Determine the [x, y] coordinate at the center of the cell enclosing the given text.  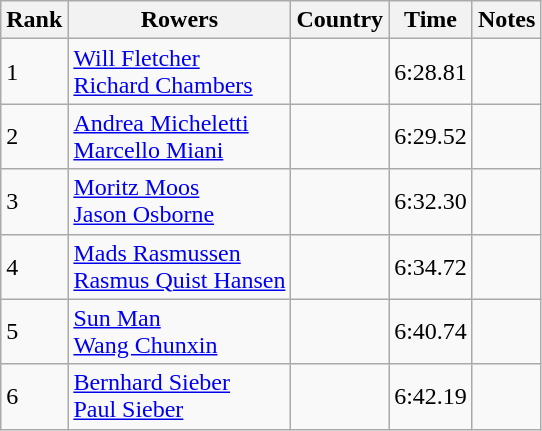
Country [340, 20]
6:28.81 [431, 72]
Time [431, 20]
Mads RasmussenRasmus Quist Hansen [180, 266]
Rank [34, 20]
Notes [506, 20]
2 [34, 136]
6:40.74 [431, 332]
1 [34, 72]
6:32.30 [431, 202]
5 [34, 332]
6 [34, 396]
4 [34, 266]
6:34.72 [431, 266]
Bernhard SieberPaul Sieber [180, 396]
Moritz MoosJason Osborne [180, 202]
Will FletcherRichard Chambers [180, 72]
6:29.52 [431, 136]
6:42.19 [431, 396]
Sun ManWang Chunxin [180, 332]
3 [34, 202]
Andrea MichelettiMarcello Miani [180, 136]
Rowers [180, 20]
